From the cell containing the given text, extract its center point as [X, Y] coordinate. 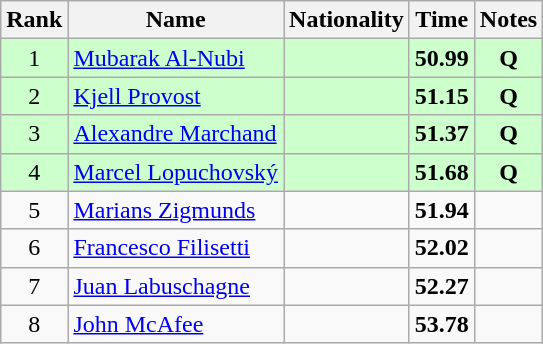
51.37 [442, 134]
50.99 [442, 58]
Marians Zigmunds [176, 210]
Rank [34, 20]
Mubarak Al-Nubi [176, 58]
6 [34, 248]
Kjell Provost [176, 96]
51.68 [442, 172]
5 [34, 210]
51.15 [442, 96]
2 [34, 96]
Name [176, 20]
52.02 [442, 248]
52.27 [442, 286]
Nationality [347, 20]
Francesco Filisetti [176, 248]
Marcel Lopuchovský [176, 172]
Notes [508, 20]
Alexandre Marchand [176, 134]
3 [34, 134]
51.94 [442, 210]
John McAfee [176, 324]
8 [34, 324]
Time [442, 20]
4 [34, 172]
53.78 [442, 324]
Juan Labuschagne [176, 286]
1 [34, 58]
7 [34, 286]
